Return [X, Y] of the center of cell containing provided text 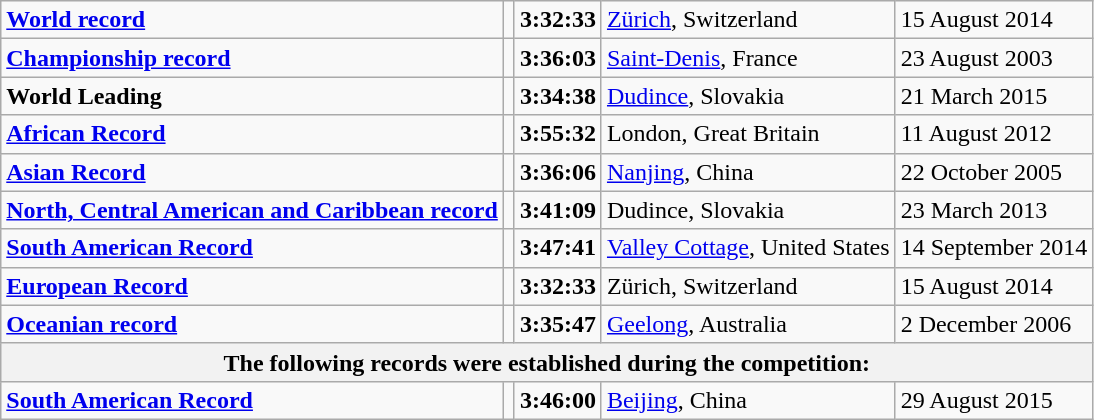
European Record [252, 286]
14 September 2014 [994, 248]
World Leading [252, 96]
29 August 2015 [994, 400]
3:35:47 [558, 324]
3:55:32 [558, 134]
23 August 2003 [994, 58]
3:36:06 [558, 172]
Geelong, Australia [748, 324]
Asian Record [252, 172]
Valley Cottage, United States [748, 248]
23 March 2013 [994, 210]
North, Central American and Caribbean record [252, 210]
Championship record [252, 58]
Saint-Denis, France [748, 58]
The following records were established during the competition: [547, 362]
African Record [252, 134]
3:47:41 [558, 248]
22 October 2005 [994, 172]
World record [252, 20]
London, Great Britain [748, 134]
3:36:03 [558, 58]
Nanjing, China [748, 172]
Oceanian record [252, 324]
3:34:38 [558, 96]
21 March 2015 [994, 96]
Beijing, China [748, 400]
11 August 2012 [994, 134]
3:41:09 [558, 210]
2 December 2006 [994, 324]
3:46:00 [558, 400]
